Search for the cell housing the specified text and yield its (x, y) center coordinate. 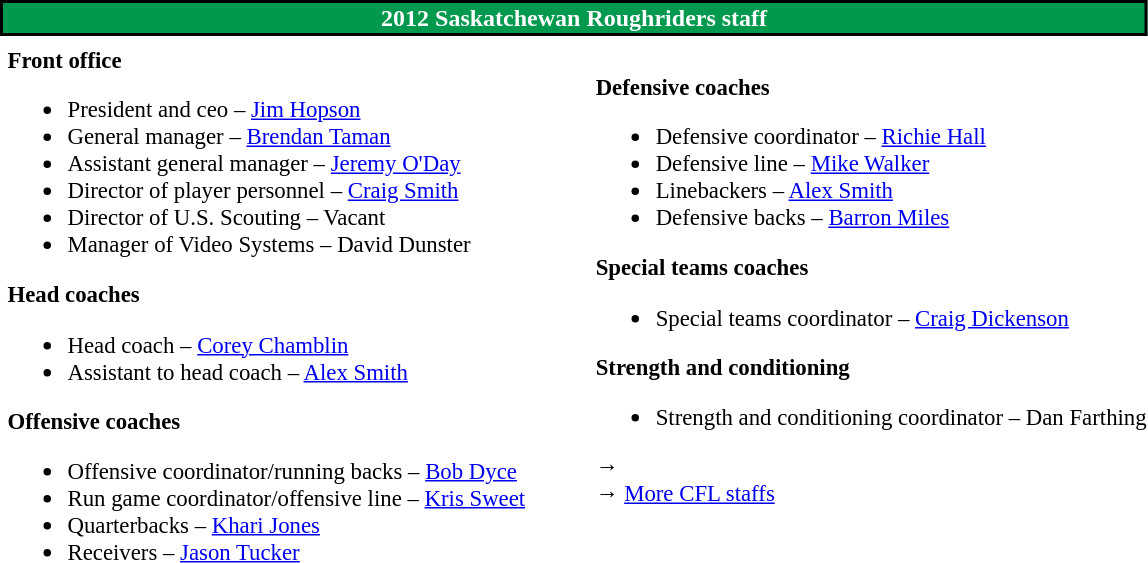
2012 Saskatchewan Roughriders staff (574, 18)
